Detect which cell encompasses the target text, then output its [X, Y] center coordinate. 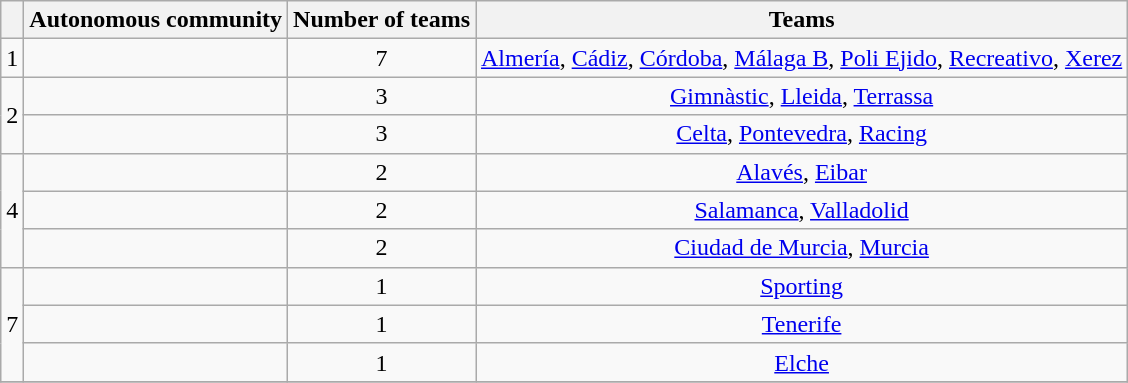
Sporting [802, 286]
Ciudad de Murcia, Murcia [802, 248]
Tenerife [802, 324]
Alavés, Eibar [802, 172]
Celta, Pontevedra, Racing [802, 134]
Gimnàstic, Lleida, Terrassa [802, 96]
Salamanca, Valladolid [802, 210]
4 [12, 210]
Almería, Cádiz, Córdoba, Málaga B, Poli Ejido, Recreativo, Xerez [802, 58]
Autonomous community [156, 20]
Number of teams [382, 20]
Teams [802, 20]
Elche [802, 362]
